Return the (X, Y) coordinate for the center point of the cell that contains the specified text.  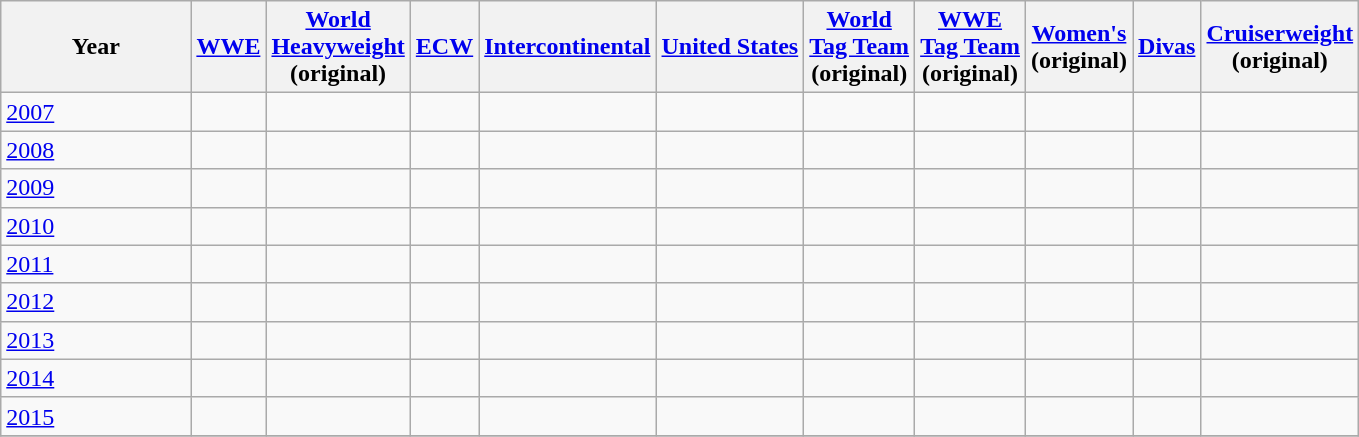
United States (730, 47)
ECW (444, 47)
Intercontinental (568, 47)
2011 (96, 264)
WorldHeavyweight(original) (338, 47)
2010 (96, 226)
2012 (96, 302)
WWE (228, 47)
2015 (96, 416)
2007 (96, 112)
Divas (1167, 47)
Women's(original) (1078, 47)
2014 (96, 378)
WorldTag Team(original) (860, 47)
2008 (96, 150)
Cruiserweight(original) (1280, 47)
2009 (96, 188)
Year (96, 47)
WWETag Team(original) (970, 47)
2013 (96, 340)
